From the cell containing the given text, extract its center point as (X, Y) coordinate. 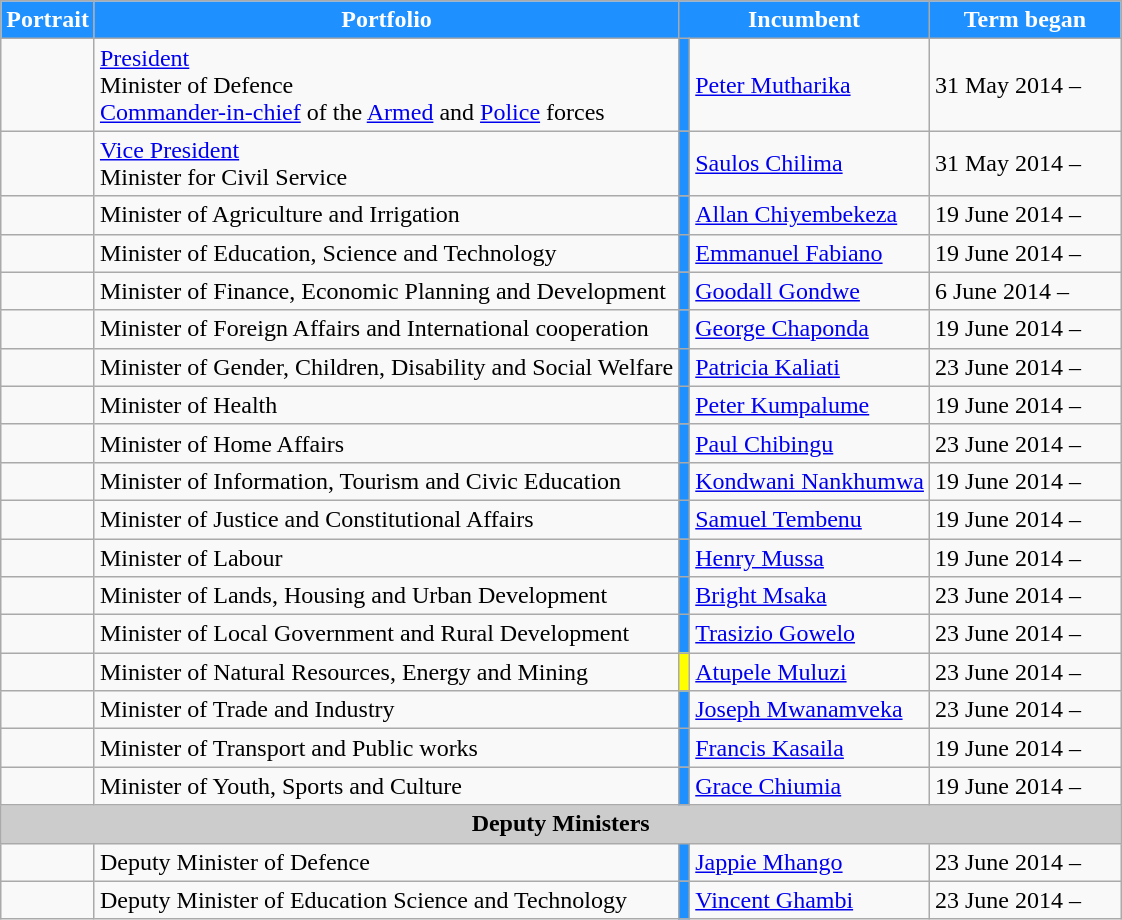
Minister of Foreign Affairs and International cooperation (386, 329)
Term began (1024, 20)
Allan Chiyembekeza (810, 215)
Deputy Ministers (561, 824)
Minister of Local Government and Rural Development (386, 634)
Minister of Justice and Constitutional Affairs (386, 519)
Peter Mutharika (810, 85)
Francis Kasaila (810, 748)
Minister of Home Affairs (386, 443)
Deputy Minister of Education Science and Technology (386, 900)
Atupele Muluzi (810, 672)
Joseph Mwanamveka (810, 710)
6 June 2014 – (1024, 291)
Goodall Gondwe (810, 291)
Kondwani Nankhumwa (810, 481)
Peter Kumpalume (810, 405)
Grace Chiumia (810, 786)
Minister of Agriculture and Irrigation (386, 215)
Minister of Education, Science and Technology (386, 253)
Bright Msaka (810, 596)
Incumbent (804, 20)
Minister of Natural Resources, Energy and Mining (386, 672)
Minister of Youth, Sports and Culture (386, 786)
Vincent Ghambi (810, 900)
George Chaponda (810, 329)
Saulos Chilima (810, 164)
PresidentMinister of DefenceCommander-in-chief of the Armed and Police forces (386, 85)
Minister of Transport and Public works (386, 748)
Paul Chibingu (810, 443)
Minister of Labour (386, 557)
Trasizio Gowelo (810, 634)
Deputy Minister of Defence (386, 862)
Minister of Lands, Housing and Urban Development (386, 596)
Portfolio (386, 20)
Minister of Gender, Children, Disability and Social Welfare (386, 367)
Minister of Health (386, 405)
Jappie Mhango (810, 862)
Patricia Kaliati (810, 367)
Minister of Trade and Industry (386, 710)
Samuel Tembenu (810, 519)
Henry Mussa (810, 557)
Minister of Finance, Economic Planning and Development (386, 291)
Emmanuel Fabiano (810, 253)
Portrait (48, 20)
Minister of Information, Tourism and Civic Education (386, 481)
Vice PresidentMinister for Civil Service (386, 164)
